Search for the cell housing the specified text and yield its [X, Y] center coordinate. 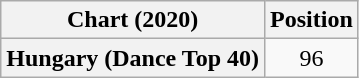
Position [312, 20]
Hungary (Dance Top 40) [133, 58]
Chart (2020) [133, 20]
96 [312, 58]
